From the cell containing the given text, extract its center point as [x, y] coordinate. 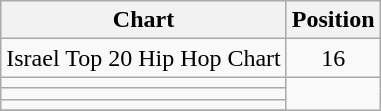
Chart [144, 20]
16 [333, 58]
Israel Top 20 Hip Hop Chart [144, 58]
Position [333, 20]
